Provide the [x, y] coordinate of the cell's center where the given text is located.  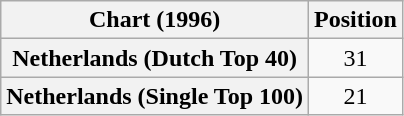
31 [356, 58]
21 [356, 96]
Netherlands (Dutch Top 40) [155, 58]
Chart (1996) [155, 20]
Position [356, 20]
Netherlands (Single Top 100) [155, 96]
